Pinpoint the cell where the given text exists, returning its [x, y] midpoint coordinate. 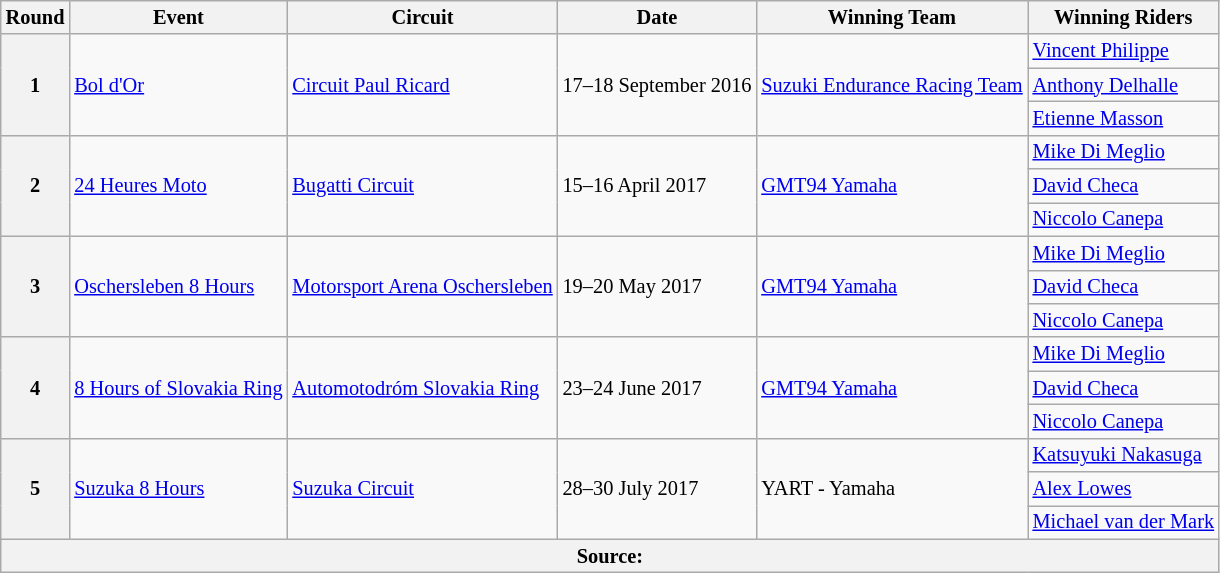
23–24 June 2017 [658, 388]
Anthony Delhalle [1124, 85]
Event [178, 17]
Winning Team [892, 17]
Suzuka 8 Hours [178, 488]
Automotodróm Slovakia Ring [422, 388]
8 Hours of Slovakia Ring [178, 388]
YART - Yamaha [892, 488]
5 [36, 488]
Suzuki Endurance Racing Team [892, 84]
Circuit [422, 17]
Etienne Masson [1124, 118]
Katsuyuki Nakasuga [1124, 455]
Round [36, 17]
1 [36, 84]
Suzuka Circuit [422, 488]
Date [658, 17]
Bugatti Circuit [422, 186]
19–20 May 2017 [658, 286]
3 [36, 286]
Circuit Paul Ricard [422, 84]
Michael van der Mark [1124, 522]
28–30 July 2017 [658, 488]
Motorsport Arena Oschersleben [422, 286]
Vincent Philippe [1124, 51]
17–18 September 2016 [658, 84]
15–16 April 2017 [658, 186]
24 Heures Moto [178, 186]
Alex Lowes [1124, 489]
2 [36, 186]
Source: [610, 556]
Winning Riders [1124, 17]
Oschersleben 8 Hours [178, 286]
Bol d'Or [178, 84]
4 [36, 388]
